For the text-containing cell, return its midpoint in [x, y] coordinate format. 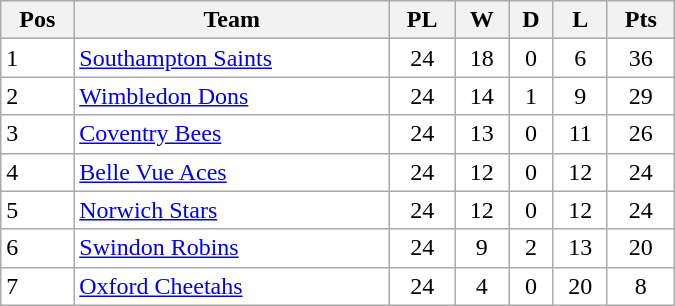
11 [580, 134]
Swindon Robins [232, 248]
Belle Vue Aces [232, 172]
Coventry Bees [232, 134]
Team [232, 20]
Norwich Stars [232, 210]
L [580, 20]
14 [482, 96]
Pos [38, 20]
36 [640, 58]
Oxford Cheetahs [232, 286]
Wimbledon Dons [232, 96]
Pts [640, 20]
29 [640, 96]
PL [422, 20]
18 [482, 58]
D [531, 20]
5 [38, 210]
7 [38, 286]
W [482, 20]
8 [640, 286]
3 [38, 134]
Southampton Saints [232, 58]
26 [640, 134]
